Find where the given text appears and provide that cell's center as (x, y) coordinate. 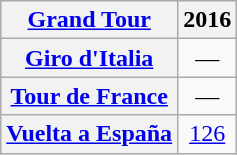
Vuelta a España (90, 134)
2016 (208, 20)
126 (208, 134)
Grand Tour (90, 20)
Tour de France (90, 96)
Giro d'Italia (90, 58)
